Capture the cell that displays the provided text and extract its [X, Y] central coordinate. 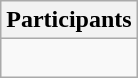
Participants [69, 20]
